Find where the given text appears and provide that cell's center as [x, y] coordinate. 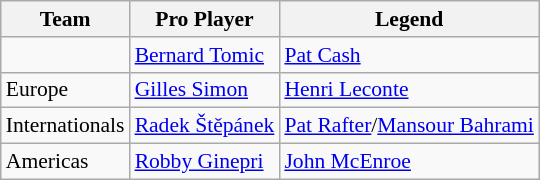
Gilles Simon [205, 90]
Team [66, 19]
Europe [66, 90]
Bernard Tomic [205, 55]
Internationals [66, 126]
Pat Rafter/Mansour Bahrami [409, 126]
Pro Player [205, 19]
John McEnroe [409, 162]
Legend [409, 19]
Robby Ginepri [205, 162]
Henri Leconte [409, 90]
Pat Cash [409, 55]
Radek Štěpánek [205, 126]
Americas [66, 162]
